Determine the [x, y] coordinate at the center of the cell enclosing the given text.  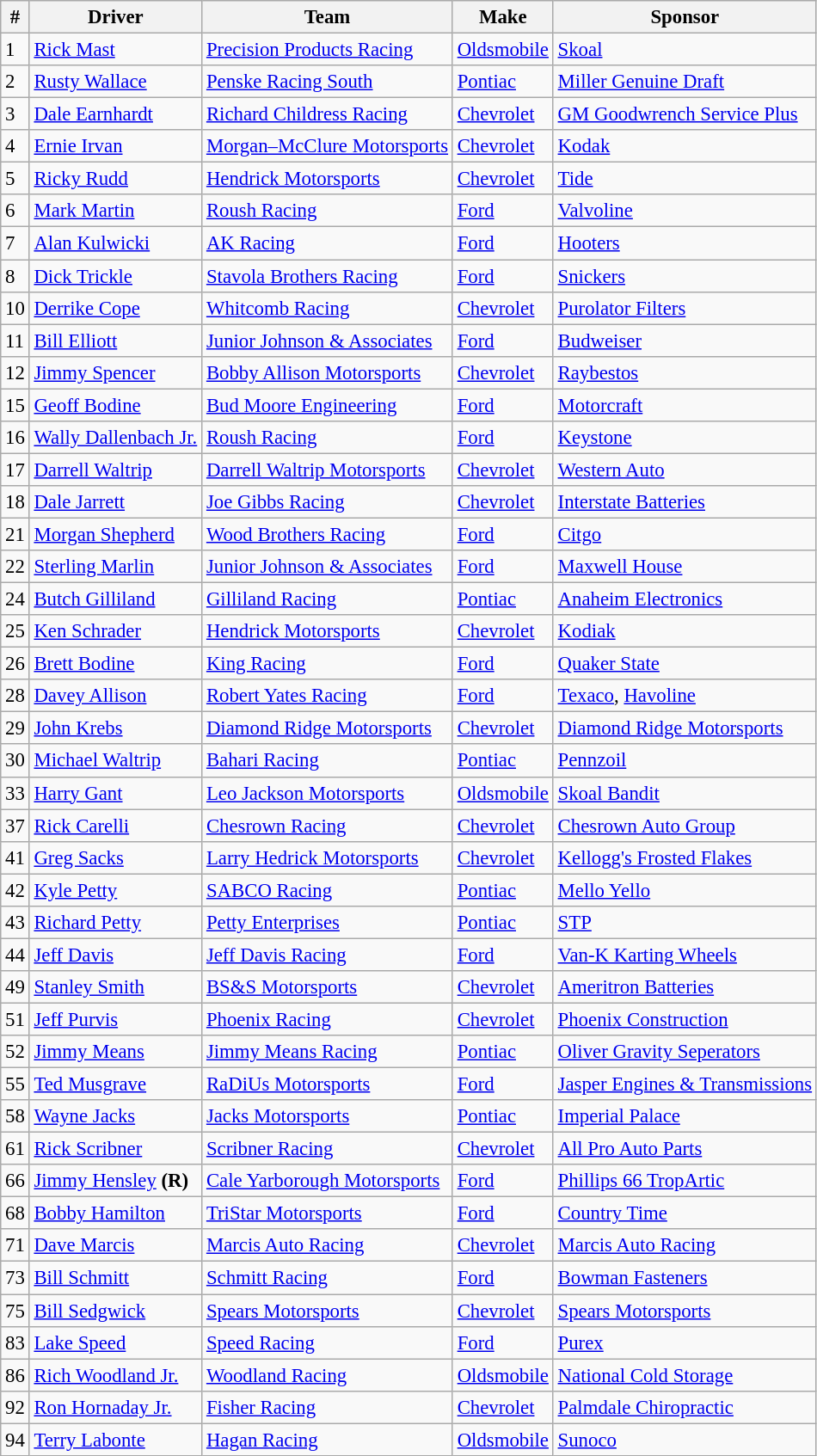
Penske Racing South [328, 82]
Dale Jarrett [115, 502]
Pennzoil [685, 761]
51 [15, 1019]
Mello Yello [685, 890]
75 [15, 1311]
Raybestos [685, 372]
Wayne Jacks [115, 1116]
Joe Gibbs Racing [328, 502]
Darrell Waltrip Motorsports [328, 470]
National Cold Storage [685, 1375]
49 [15, 987]
Phillips 66 TropArtic [685, 1181]
Ron Hornaday Jr. [115, 1407]
1 [15, 50]
John Krebs [115, 728]
Bobby Hamilton [115, 1213]
4 [15, 146]
12 [15, 372]
Ken Schrader [115, 631]
Larry Hedrick Motorsports [328, 857]
SABCO Racing [328, 890]
Keystone [685, 438]
Fisher Racing [328, 1407]
Rick Mast [115, 50]
Skoal Bandit [685, 793]
RaDiUs Motorsports [328, 1084]
Imperial Palace [685, 1116]
Alan Kulwicki [115, 243]
Hooters [685, 243]
Tide [685, 179]
Jimmy Means Racing [328, 1052]
44 [15, 955]
Jasper Engines & Transmissions [685, 1084]
Kodak [685, 146]
Sunoco [685, 1440]
Terry Labonte [115, 1440]
11 [15, 341]
Dave Marcis [115, 1246]
Budweiser [685, 341]
GM Goodwrench Service Plus [685, 114]
41 [15, 857]
Wood Brothers Racing [328, 534]
18 [15, 502]
Jeff Davis Racing [328, 955]
Hagan Racing [328, 1440]
Robert Yates Racing [328, 696]
Kellogg's Frosted Flakes [685, 857]
15 [15, 405]
Van-K Karting Wheels [685, 955]
Brett Bodine [115, 664]
Valvoline [685, 211]
29 [15, 728]
Texaco, Havoline [685, 696]
7 [15, 243]
61 [15, 1149]
30 [15, 761]
2 [15, 82]
Sterling Marlin [115, 567]
94 [15, 1440]
Precision Products Racing [328, 50]
Jeff Davis [115, 955]
Scribner Racing [328, 1149]
58 [15, 1116]
BS&S Motorsports [328, 987]
Bill Schmitt [115, 1278]
Palmdale Chiropractic [685, 1407]
Quaker State [685, 664]
37 [15, 826]
Phoenix Construction [685, 1019]
Chesrown Auto Group [685, 826]
Cale Yarborough Motorsports [328, 1181]
Driver [115, 17]
Petty Enterprises [328, 923]
Richard Childress Racing [328, 114]
Stavola Brothers Racing [328, 276]
Anaheim Electronics [685, 599]
Wally Dallenbach Jr. [115, 438]
STP [685, 923]
Bill Sedgwick [115, 1311]
Ernie Irvan [115, 146]
Jacks Motorsports [328, 1116]
Maxwell House [685, 567]
Geoff Bodine [115, 405]
Citgo [685, 534]
73 [15, 1278]
Chesrown Racing [328, 826]
Phoenix Racing [328, 1019]
Dick Trickle [115, 276]
Rich Woodland Jr. [115, 1375]
Rick Scribner [115, 1149]
Schmitt Racing [328, 1278]
83 [15, 1342]
Snickers [685, 276]
Team [328, 17]
43 [15, 923]
52 [15, 1052]
28 [15, 696]
TriStar Motorsports [328, 1213]
24 [15, 599]
Derrike Cope [115, 308]
26 [15, 664]
8 [15, 276]
Morgan–McClure Motorsports [328, 146]
42 [15, 890]
Bobby Allison Motorsports [328, 372]
Gilliland Racing [328, 599]
66 [15, 1181]
68 [15, 1213]
Ted Musgrave [115, 1084]
Michael Waltrip [115, 761]
Morgan Shepherd [115, 534]
Richard Petty [115, 923]
92 [15, 1407]
Sponsor [685, 17]
55 [15, 1084]
Purolator Filters [685, 308]
Rusty Wallace [115, 82]
Speed Racing [328, 1342]
Kodiak [685, 631]
Rick Carelli [115, 826]
6 [15, 211]
All Pro Auto Parts [685, 1149]
# [15, 17]
King Racing [328, 664]
5 [15, 179]
AK Racing [328, 243]
Purex [685, 1342]
Make [502, 17]
Harry Gant [115, 793]
Greg Sacks [115, 857]
Davey Allison [115, 696]
71 [15, 1246]
Kyle Petty [115, 890]
Lake Speed [115, 1342]
22 [15, 567]
Skoal [685, 50]
Dale Earnhardt [115, 114]
Bowman Fasteners [685, 1278]
Oliver Gravity Seperators [685, 1052]
Ameritron Batteries [685, 987]
Miller Genuine Draft [685, 82]
Country Time [685, 1213]
Bahari Racing [328, 761]
Leo Jackson Motorsports [328, 793]
86 [15, 1375]
21 [15, 534]
Mark Martin [115, 211]
Ricky Rudd [115, 179]
Darrell Waltrip [115, 470]
Jeff Purvis [115, 1019]
33 [15, 793]
Western Auto [685, 470]
Woodland Racing [328, 1375]
Motorcraft [685, 405]
Jimmy Spencer [115, 372]
Butch Gilliland [115, 599]
Whitcomb Racing [328, 308]
Jimmy Means [115, 1052]
Interstate Batteries [685, 502]
25 [15, 631]
Stanley Smith [115, 987]
10 [15, 308]
17 [15, 470]
16 [15, 438]
Bill Elliott [115, 341]
Bud Moore Engineering [328, 405]
Jimmy Hensley (R) [115, 1181]
3 [15, 114]
